Capture the cell that displays the provided text and extract its [x, y] central coordinate. 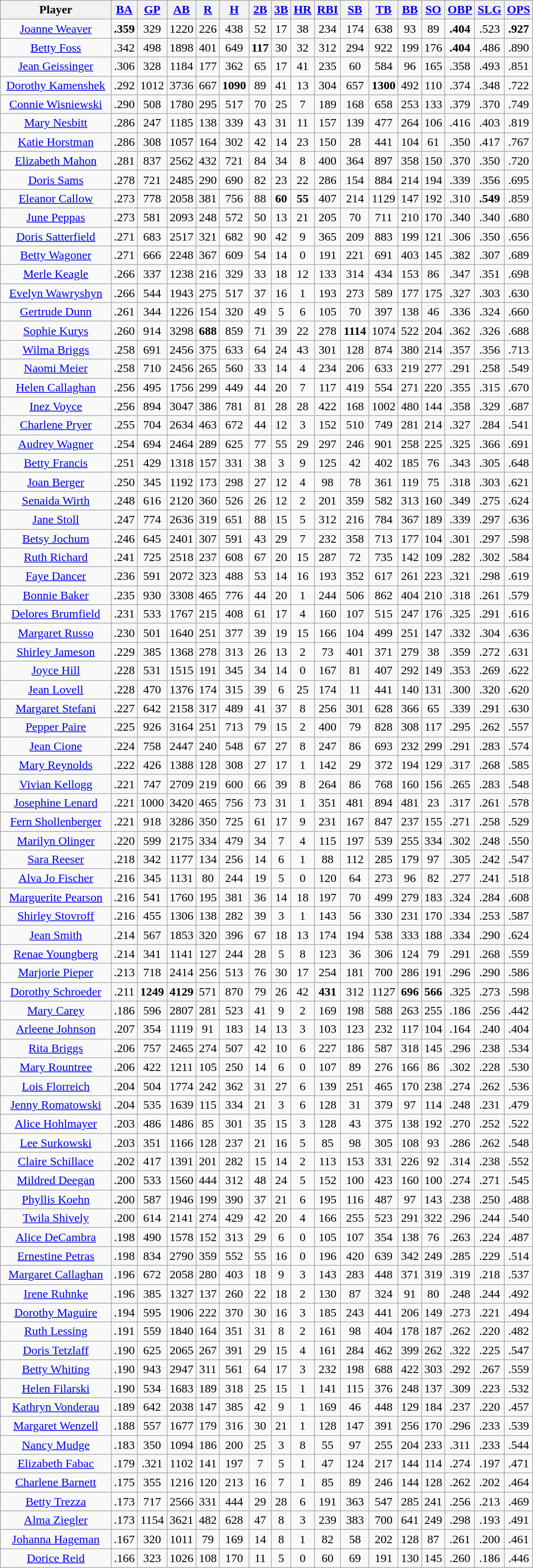
649 [234, 48]
.532 [519, 1388]
Lee Surkowski [56, 1142]
366 [410, 708]
.282 [460, 558]
1756 [182, 387]
1388 [182, 765]
1318 [182, 463]
.315 [489, 387]
495 [152, 387]
116 [355, 1199]
R [207, 10]
Betty Wagoner [56, 255]
595 [152, 1313]
3308 [182, 595]
477 [383, 123]
Joanne Weaver [56, 29]
710 [152, 369]
32 [303, 48]
571 [207, 992]
918 [152, 821]
.295 [460, 727]
238 [433, 1086]
112 [355, 860]
Audrey Wagner [56, 444]
66 [260, 784]
.379 [460, 104]
.689 [519, 255]
2636 [182, 519]
1012 [152, 85]
.586 [519, 973]
127 [207, 954]
.631 [519, 652]
Merle Keagle [56, 274]
930 [152, 595]
Marjorie Pieper [56, 973]
227 [328, 1048]
883 [383, 237]
Dorothy Maguire [56, 1313]
.486 [489, 48]
.446 [519, 1558]
408 [234, 614]
Margaret Callaghan [56, 1275]
.479 [519, 1105]
Joyce Hill [56, 671]
352 [355, 576]
Mary Nesbitt [56, 123]
718 [152, 973]
2065 [182, 1350]
317 [207, 708]
Fern Shollenberger [56, 821]
1141 [182, 954]
.619 [519, 576]
250 [234, 1067]
1376 [182, 690]
254 [328, 973]
.353 [460, 671]
1560 [182, 1181]
.348 [489, 85]
.927 [519, 29]
113 [328, 1162]
1578 [182, 1237]
.545 [519, 1181]
Phyllis Koehn [56, 1199]
539 [383, 841]
901 [383, 444]
267 [207, 1350]
776 [234, 595]
696 [410, 992]
.493 [489, 66]
284 [355, 1350]
Inez Voyce [56, 406]
1640 [182, 633]
10 [281, 1048]
.416 [460, 123]
.191 [124, 1331]
131 [433, 690]
.254 [124, 444]
SO [433, 10]
341 [152, 954]
.550 [519, 841]
297 [328, 444]
490 [152, 1237]
Jenny Romatowski [56, 1105]
383 [355, 1520]
.578 [519, 803]
Jean Cione [56, 746]
295 [207, 104]
1002 [383, 406]
.403 [489, 123]
302 [234, 142]
.326 [489, 331]
Alma Ziegler [56, 1520]
.343 [460, 463]
547 [383, 1502]
828 [383, 727]
1391 [182, 1162]
OPS [519, 10]
June Peppas [56, 217]
.660 [519, 312]
Ruth Richard [56, 558]
1192 [182, 482]
.552 [519, 1162]
.691 [519, 444]
.859 [519, 198]
Kathryn Vonderau [56, 1407]
3298 [182, 331]
.310 [460, 198]
2517 [182, 237]
870 [234, 992]
897 [383, 161]
140 [410, 690]
.749 [519, 104]
1119 [182, 1029]
.235 [124, 595]
560 [234, 369]
1177 [182, 860]
.713 [519, 350]
609 [234, 255]
Twila Shively [56, 1218]
704 [152, 425]
1853 [182, 935]
492 [410, 85]
617 [383, 576]
.275 [489, 501]
1220 [182, 29]
694 [152, 444]
.277 [460, 878]
.263 [460, 1237]
834 [152, 1256]
Elizabeth Mahon [56, 161]
1760 [182, 897]
Dorothy Kamenshek [56, 85]
1943 [182, 293]
859 [234, 331]
.616 [519, 614]
1683 [182, 1388]
596 [152, 1010]
53 [260, 576]
84 [260, 161]
1090 [234, 85]
355 [152, 1483]
372 [383, 765]
222 [207, 1313]
.285 [460, 1256]
498 [152, 48]
.382 [460, 255]
Nancy Mudge [56, 1445]
.211 [124, 992]
364 [355, 161]
501 [152, 633]
487 [383, 1199]
.355 [460, 387]
1767 [182, 614]
2175 [182, 841]
311 [207, 1369]
.722 [519, 85]
1129 [383, 198]
.164 [460, 1029]
.767 [519, 142]
1026 [182, 1558]
35 [260, 1124]
110 [433, 85]
.584 [519, 558]
.230 [124, 633]
1000 [152, 803]
BA [124, 10]
2947 [182, 1369]
Betty Foss [56, 48]
.587 [519, 916]
92 [433, 1162]
1840 [182, 1331]
.494 [519, 1313]
.622 [519, 671]
.518 [519, 878]
486 [152, 1124]
614 [152, 1218]
2807 [182, 1010]
1102 [182, 1464]
Doris Sams [56, 180]
847 [383, 821]
322 [433, 1218]
.223 [489, 1388]
337 [152, 274]
432 [207, 161]
.464 [519, 1483]
.197 [489, 1464]
1094 [182, 1445]
914 [152, 331]
.175 [124, 1483]
294 [355, 48]
.557 [519, 727]
1074 [383, 331]
Jean Lovell [56, 690]
2465 [182, 1048]
235 [328, 66]
2414 [182, 973]
884 [383, 180]
Alice Hohlmayer [56, 1124]
258 [410, 444]
.851 [519, 66]
240 [207, 746]
Evelyn Wawryshyn [56, 293]
Doris Satterfield [56, 237]
Charlene Pryer [56, 425]
.247 [124, 519]
Shirley Jameson [56, 652]
263 [410, 1010]
209 [355, 237]
2072 [182, 576]
.265 [460, 784]
165 [433, 66]
1057 [182, 142]
943 [152, 1369]
557 [152, 1426]
.189 [124, 1407]
225 [433, 444]
Naomi Meier [56, 369]
1946 [182, 1199]
Claire Schillace [56, 1162]
784 [383, 519]
Connie Wisniewski [56, 104]
419 [355, 387]
Delores Brumfield [56, 614]
510 [355, 425]
.890 [519, 48]
554 [383, 387]
303 [433, 1369]
480 [410, 406]
Betty Francis [56, 463]
1166 [182, 1142]
365 [328, 237]
600 [234, 784]
298 [234, 482]
423 [383, 1181]
757 [152, 1048]
Johanna Hageman [56, 1539]
Dorice Reid [56, 1558]
119 [410, 482]
508 [152, 104]
3047 [182, 406]
690 [234, 180]
Helen Callaghan [56, 387]
2093 [182, 217]
.529 [519, 821]
377 [234, 633]
.167 [124, 1539]
.487 [519, 1237]
280 [207, 1275]
Shirley Stovroff [56, 916]
.670 [519, 387]
2518 [182, 558]
.357 [460, 350]
.579 [519, 595]
.720 [519, 161]
304 [328, 85]
Marguerite Pearson [56, 897]
.270 [460, 1124]
314 [355, 274]
658 [383, 104]
.222 [124, 765]
2634 [182, 425]
Sophie Kurys [56, 331]
Alice DeCambra [56, 1237]
434 [383, 274]
535 [152, 1105]
758 [152, 746]
.492 [519, 1294]
420 [355, 1256]
.240 [489, 1029]
599 [152, 841]
276 [383, 1067]
360 [207, 501]
544 [152, 293]
56 [355, 916]
71 [260, 331]
651 [234, 519]
.688 [519, 331]
Jean Smith [56, 935]
.574 [519, 746]
402 [383, 463]
72 [355, 558]
.320 [489, 690]
.539 [519, 1426]
641 [410, 1520]
.237 [460, 1407]
.608 [519, 897]
.585 [519, 765]
202 [383, 1539]
305 [383, 1142]
1154 [152, 1520]
1238 [182, 274]
48 [260, 1181]
Betsy Jochum [56, 538]
515 [383, 614]
3286 [182, 821]
1114 [355, 331]
397 [383, 312]
330 [383, 916]
Margaret Wenzell [56, 1426]
181 [355, 973]
SB [355, 10]
.537 [519, 1275]
200 [234, 1445]
.620 [519, 690]
Alva Jo Fischer [56, 878]
Joan Berger [56, 482]
Faye Dancer [56, 576]
426 [152, 765]
666 [152, 255]
682 [234, 237]
Bonnie Baker [56, 595]
.300 [460, 690]
1368 [182, 652]
1185 [182, 123]
188 [433, 935]
559 [152, 1331]
328 [152, 66]
417 [152, 1162]
.304 [489, 633]
.255 [124, 425]
2464 [182, 444]
390 [234, 1199]
215 [207, 614]
261 [410, 576]
781 [234, 406]
376 [383, 1388]
2B [260, 10]
196 [328, 1256]
Doris Tetzlaff [56, 1350]
106 [433, 123]
.471 [519, 1464]
.461 [519, 1539]
.680 [519, 217]
.523 [489, 29]
4129 [182, 992]
380 [410, 350]
1906 [182, 1313]
584 [383, 66]
396 [234, 935]
Marilyn Olinger [56, 841]
.236 [124, 576]
.281 [124, 161]
BB [410, 10]
1774 [182, 1086]
874 [383, 350]
291 [410, 1218]
.366 [489, 444]
1639 [182, 1105]
175 [433, 293]
Renae Youngberg [56, 954]
567 [152, 935]
Sara Reeser [56, 860]
2401 [182, 538]
Betty Trezza [56, 1502]
178 [410, 1331]
Gertrude Dunn [56, 312]
774 [152, 519]
156 [433, 784]
1515 [182, 671]
287 [328, 558]
582 [383, 501]
Senaida Wirth [56, 501]
.227 [124, 708]
463 [207, 425]
.457 [519, 1407]
SLG [489, 10]
922 [383, 48]
2141 [182, 1218]
768 [383, 784]
693 [383, 746]
Margaret Stefani [56, 708]
339 [234, 123]
1780 [182, 104]
1898 [182, 48]
243 [355, 1313]
747 [152, 784]
778 [152, 198]
173 [207, 482]
262 [433, 1350]
.278 [124, 180]
Dorothy Schroeder [56, 992]
306 [383, 954]
581 [152, 217]
522 [410, 331]
Irene Ruhnke [56, 1294]
90 [260, 237]
379 [383, 1105]
479 [234, 841]
Ruth Lessing [56, 1331]
.534 [519, 1048]
Rita Briggs [56, 1048]
506 [355, 595]
3164 [182, 727]
AB [182, 10]
.695 [519, 180]
187 [433, 1331]
2038 [182, 1407]
54 [260, 255]
205 [328, 217]
Player [56, 10]
438 [234, 29]
.522 [519, 1124]
.530 [519, 1067]
667 [207, 85]
Elizabeth Fabac [56, 1464]
.442 [519, 1010]
316 [234, 1426]
260 [234, 1294]
.251 [124, 463]
1486 [182, 1124]
531 [152, 671]
541 [152, 897]
Helen Filarski [56, 1388]
470 [152, 690]
.656 [519, 237]
.194 [124, 1313]
.332 [460, 633]
Mary Carey [56, 1010]
431 [328, 992]
711 [383, 217]
RBI [328, 10]
Jean Geissinger [56, 66]
735 [383, 558]
HR [303, 10]
3736 [182, 85]
.536 [519, 1086]
.188 [124, 1426]
482 [207, 1520]
134 [207, 860]
155 [433, 821]
.417 [489, 142]
552 [234, 1256]
370 [234, 1313]
.193 [489, 1520]
125 [328, 463]
.491 [519, 1520]
616 [152, 501]
2120 [182, 501]
1211 [182, 1067]
638 [383, 29]
241 [433, 1502]
109 [433, 558]
Betty Whiting [56, 1369]
.307 [489, 255]
253 [410, 104]
242 [207, 1086]
271 [410, 387]
1184 [182, 66]
.540 [519, 1218]
2709 [182, 784]
.342 [124, 48]
2790 [182, 1256]
.621 [519, 482]
1216 [182, 1483]
534 [152, 1388]
645 [152, 538]
507 [234, 1048]
608 [234, 558]
3621 [182, 1520]
69 [355, 1558]
386 [207, 406]
449 [234, 387]
.252 [489, 1124]
.362 [460, 331]
Pepper Paire [56, 727]
526 [234, 501]
.351 [489, 274]
77 [260, 444]
717 [152, 1502]
589 [383, 293]
.347 [460, 274]
275 [207, 293]
324 [383, 1294]
1327 [182, 1294]
Jane Stoll [56, 519]
223 [433, 576]
Vivian Kellogg [56, 784]
Eleanor Callow [56, 198]
Wilma Briggs [56, 350]
1131 [182, 878]
Katie Horstman [56, 142]
TB [383, 10]
.482 [519, 1331]
455 [152, 916]
749 [383, 425]
588 [383, 1010]
344 [152, 312]
Margaret Russo [56, 633]
Lois Florreich [56, 1086]
.183 [124, 1445]
504 [152, 1086]
548 [234, 746]
.311 [460, 1445]
1677 [182, 1426]
837 [152, 161]
.322 [460, 1350]
289 [207, 444]
.253 [489, 916]
363 [355, 1502]
489 [234, 708]
.179 [124, 1464]
Mildred Deegan [56, 1181]
.541 [519, 425]
217 [383, 1464]
103 [328, 1029]
315 [234, 690]
.374 [460, 85]
265 [207, 369]
307 [207, 538]
561 [234, 1369]
926 [152, 727]
.336 [460, 312]
488 [234, 576]
.242 [489, 860]
75 [433, 482]
.272 [489, 652]
121 [433, 237]
3420 [182, 803]
.544 [519, 1445]
657 [355, 85]
.514 [519, 1256]
221 [355, 255]
292 [410, 671]
.648 [519, 463]
290 [207, 180]
2158 [182, 708]
277 [433, 369]
3B [281, 10]
58 [355, 1539]
Arleene Johnson [56, 1029]
.329 [489, 406]
513 [234, 973]
.349 [460, 501]
H [234, 10]
683 [152, 237]
2566 [182, 1502]
1226 [182, 312]
Mary Reynolds [56, 765]
1249 [152, 992]
2248 [182, 255]
1306 [182, 916]
1300 [383, 85]
361 [383, 482]
Charlene Barnett [56, 1483]
50 [260, 217]
Josephine Lenard [56, 803]
862 [383, 595]
538 [383, 935]
.687 [519, 406]
1127 [383, 992]
233 [433, 1445]
.469 [519, 1502]
213 [234, 1483]
2485 [182, 180]
.301 [460, 538]
OBP [460, 10]
Ernestine Petras [56, 1256]
49 [260, 312]
321 [207, 237]
639 [383, 1256]
2447 [182, 746]
Mary Rountree [56, 1067]
462 [383, 1350]
.319 [460, 1275]
GP [152, 10]
333 [410, 935]
399 [410, 1350]
.267 [489, 1369]
.819 [519, 123]
566 [433, 992]
.246 [124, 538]
239 [328, 1520]
.207 [124, 1029]
184 [433, 1407]
1011 [182, 1539]
.309 [460, 1388]
.698 [519, 274]
220 [433, 387]
78 [355, 482]
283 [355, 1275]
.488 [519, 1199]
572 [234, 217]
52 [260, 29]
.314 [460, 1162]
2562 [182, 161]
.166 [124, 1558]
.269 [489, 671]
